Return [x, y] of the center of cell containing provided text 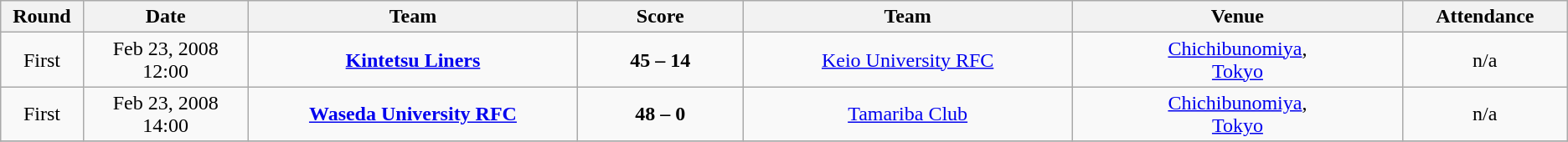
Kintetsu Liners [413, 60]
Date [166, 17]
Round [42, 17]
Attendance [1484, 17]
Keio University RFC [908, 60]
45 – 14 [660, 60]
Venue [1238, 17]
48 – 0 [660, 114]
Waseda University RFC [413, 114]
Tamariba Club [908, 114]
Score [660, 17]
Feb 23, 2008 12:00 [166, 60]
Feb 23, 2008 14:00 [166, 114]
